Capture the cell that displays the provided text and extract its [x, y] central coordinate. 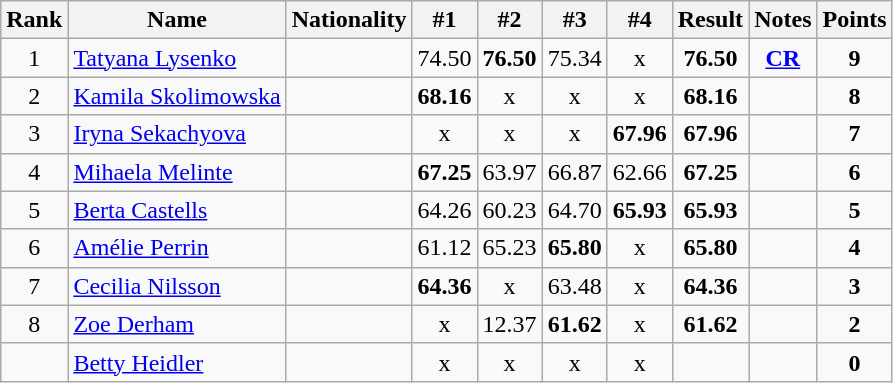
64.26 [444, 210]
#2 [510, 20]
12.37 [510, 324]
Iryna Sekachyova [177, 134]
1 [34, 58]
Cecilia Nilsson [177, 286]
Notes [783, 20]
62.66 [640, 172]
74.50 [444, 58]
63.97 [510, 172]
Mihaela Melinte [177, 172]
Betty Heidler [177, 362]
75.34 [574, 58]
CR [783, 58]
61.12 [444, 248]
Berta Castells [177, 210]
Amélie Perrin [177, 248]
Zoe Derham [177, 324]
Points [854, 20]
66.87 [574, 172]
64.70 [574, 210]
Name [177, 20]
#4 [640, 20]
#3 [574, 20]
Rank [34, 20]
Result [710, 20]
#1 [444, 20]
65.23 [510, 248]
63.48 [574, 286]
0 [854, 362]
Kamila Skolimowska [177, 96]
Nationality [349, 20]
Tatyana Lysenko [177, 58]
60.23 [510, 210]
9 [854, 58]
